Pinpoint the cell where the given text exists, returning its [x, y] midpoint coordinate. 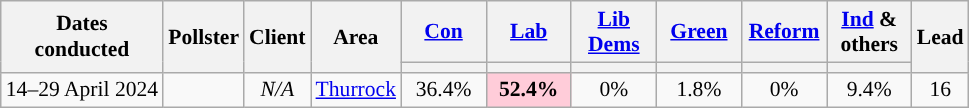
36.4% [444, 90]
16 [940, 90]
Lab [528, 32]
Datesconducted [82, 36]
14–29 April 2024 [82, 90]
Ind & others [870, 32]
Thurrock [356, 90]
1.8% [698, 90]
Pollster [204, 36]
Lead [940, 36]
Client [277, 36]
Reform [784, 32]
Area [356, 36]
N/A [277, 90]
9.4% [870, 90]
Lib Dems [614, 32]
Con [444, 32]
Green [698, 32]
52.4% [528, 90]
